From the cell containing the given text, extract its center point as (X, Y) coordinate. 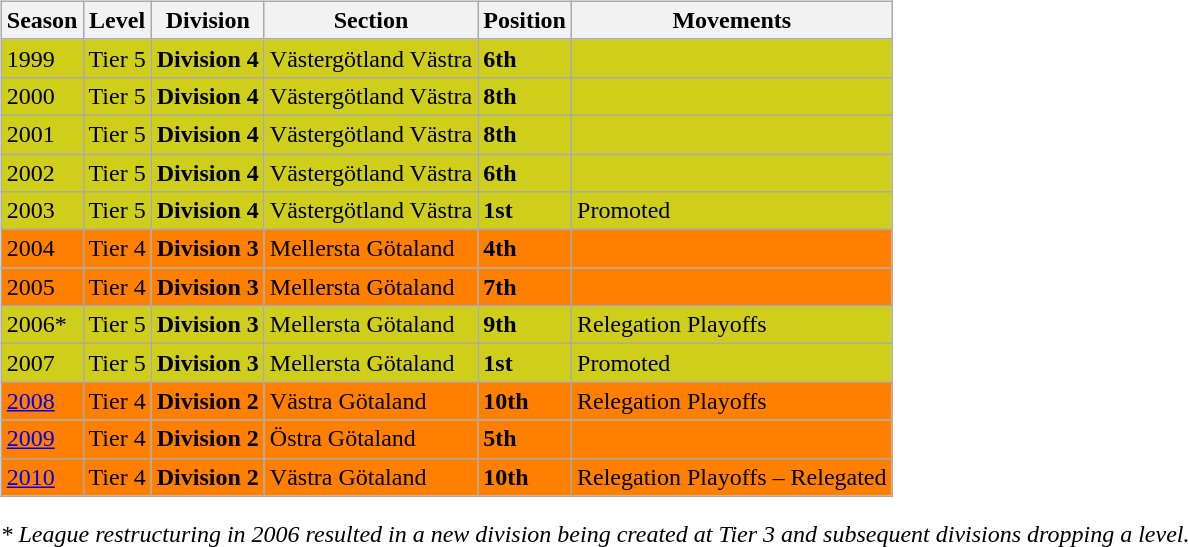
2005 (42, 287)
Level (117, 20)
1999 (42, 58)
2003 (42, 211)
2008 (42, 401)
5th (525, 439)
9th (525, 325)
2002 (42, 173)
Movements (732, 20)
Position (525, 20)
2006* (42, 325)
2000 (42, 96)
4th (525, 249)
2004 (42, 249)
2010 (42, 477)
2009 (42, 439)
2007 (42, 363)
Division (208, 20)
2001 (42, 134)
Season (42, 20)
Section (370, 20)
7th (525, 287)
Relegation Playoffs – Relegated (732, 477)
Östra Götaland (370, 439)
